Provide the (X, Y) coordinate of the cell's center where the given text is located.  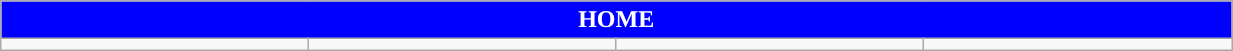
HOME (616, 20)
